Find where the given text appears and provide that cell's center as [x, y] coordinate. 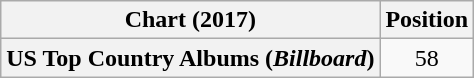
Chart (2017) [190, 20]
58 [427, 58]
Position [427, 20]
US Top Country Albums (Billboard) [190, 58]
